Determine the [X, Y] coordinate at the center of the cell enclosing the given text.  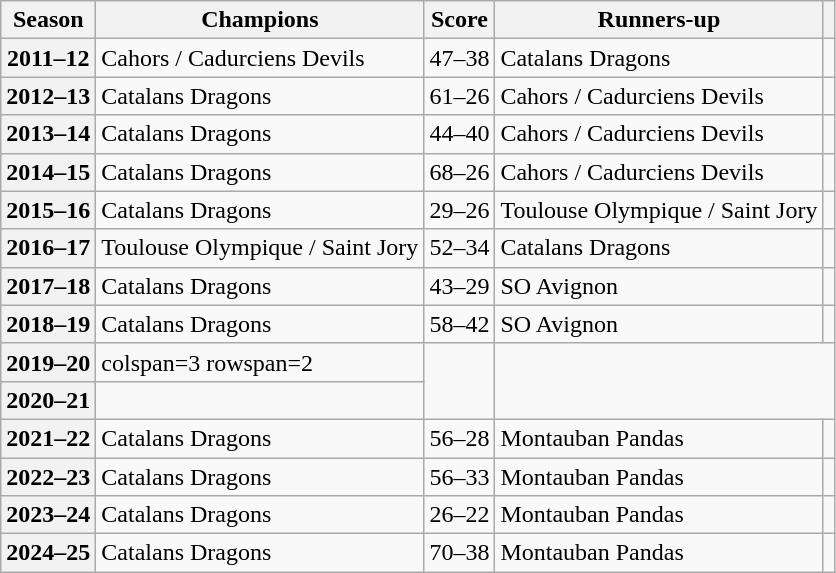
2014–15 [48, 172]
2020–21 [48, 400]
52–34 [460, 248]
2024–25 [48, 553]
70–38 [460, 553]
61–26 [460, 96]
26–22 [460, 515]
58–42 [460, 324]
2018–19 [48, 324]
Runners-up [659, 20]
44–40 [460, 134]
2019–20 [48, 362]
56–33 [460, 477]
2011–12 [48, 58]
2016–17 [48, 248]
colspan=3 rowspan=2 [260, 362]
47–38 [460, 58]
2021–22 [48, 438]
2013–14 [48, 134]
Season [48, 20]
56–28 [460, 438]
2012–13 [48, 96]
Score [460, 20]
2015–16 [48, 210]
Champions [260, 20]
43–29 [460, 286]
2017–18 [48, 286]
2022–23 [48, 477]
29–26 [460, 210]
68–26 [460, 172]
2023–24 [48, 515]
